Identify which cell holds the provided text, then report its [X, Y] central coordinate. 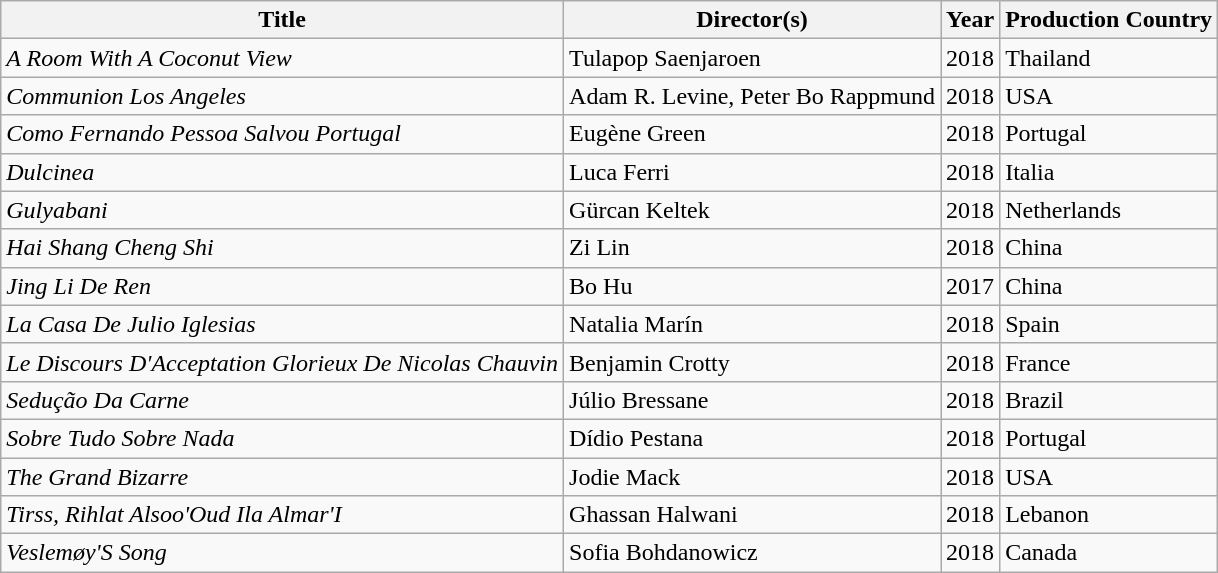
Gürcan Keltek [752, 210]
The Grand Bizarre [282, 477]
Eugène Green [752, 134]
Gulyabani [282, 210]
Tirss, Rihlat Alsoo'Oud Ila Almar'I [282, 515]
France [1109, 362]
La Casa De Julio Iglesias [282, 324]
Thailand [1109, 58]
Sofia Bohdanowicz [752, 553]
Bo Hu [752, 286]
Le Discours D'Acceptation Glorieux De Nicolas Chauvin [282, 362]
Dídio Pestana [752, 438]
Brazil [1109, 400]
Hai Shang Cheng Shi [282, 248]
Spain [1109, 324]
Zi Lin [752, 248]
Natalia Marín [752, 324]
Production Country [1109, 20]
Year [970, 20]
Como Fernando Pessoa Salvou Portugal [282, 134]
2017 [970, 286]
Communion Los Angeles [282, 96]
Veslemøy'S Song [282, 553]
Lebanon [1109, 515]
Title [282, 20]
Ghassan Halwani [752, 515]
Canada [1109, 553]
Luca Ferri [752, 172]
A Room With A Coconut View [282, 58]
Tulapop Saenjaroen [752, 58]
Italia [1109, 172]
Sedução Da Carne [282, 400]
Adam R. Levine, Peter Bo Rappmund [752, 96]
Jodie Mack [752, 477]
Dulcinea [282, 172]
Benjamin Crotty [752, 362]
Sobre Tudo Sobre Nada [282, 438]
Netherlands [1109, 210]
Jing Li De Ren [282, 286]
Júlio Bressane [752, 400]
Director(s) [752, 20]
